Extract the (X, Y) coordinate from the center of the cell holding the provided text.  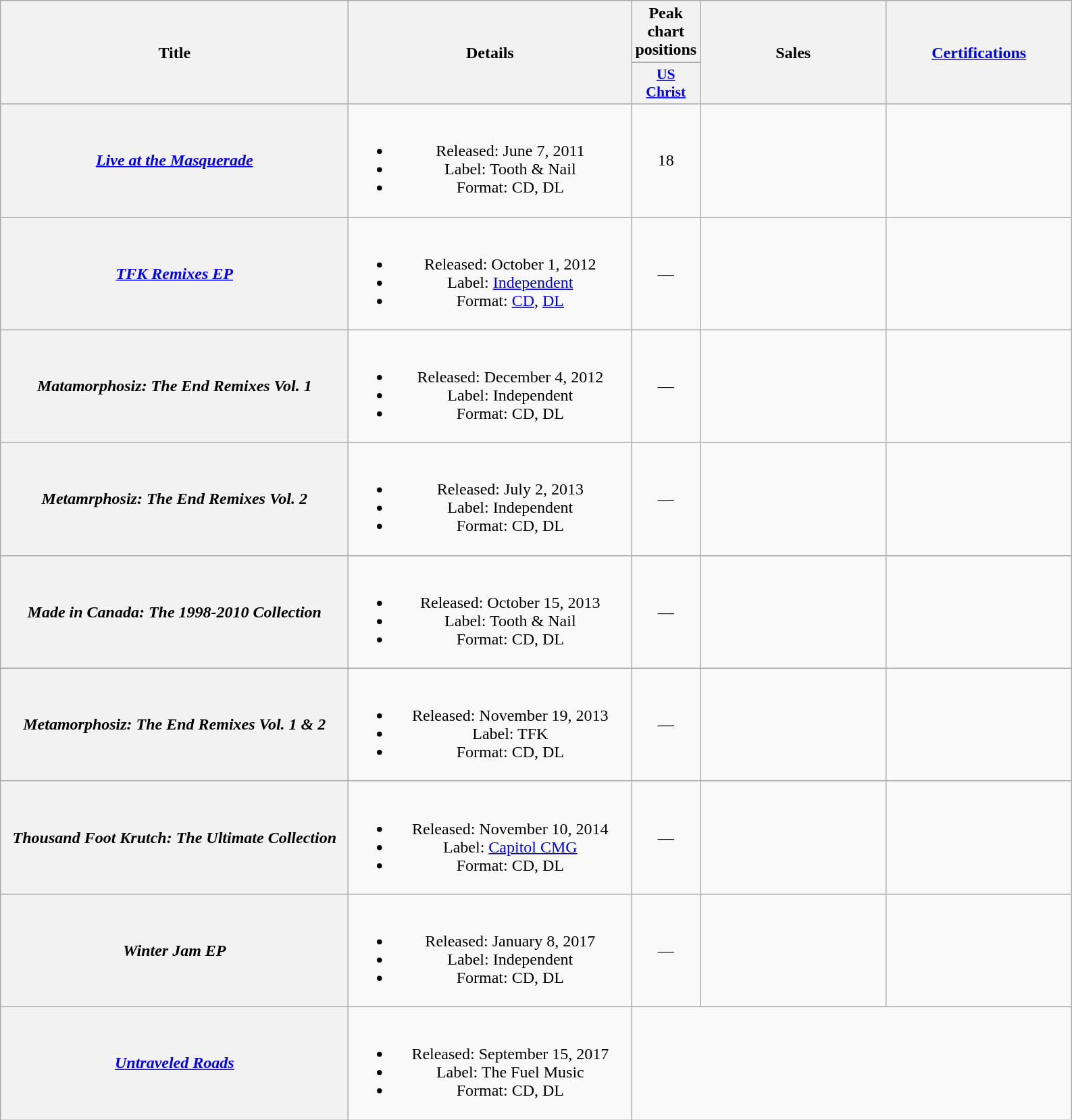
Released: September 15, 2017Label: The Fuel MusicFormat: CD, DL (490, 1063)
18 (666, 161)
Released: November 19, 2013Label: TFKFormat: CD, DL (490, 724)
TFK Remixes EP (174, 273)
Released: July 2, 2013Label: IndependentFormat: CD, DL (490, 499)
Winter Jam EP (174, 950)
USChrist (666, 84)
Details (490, 53)
Released: October 1, 2012Label: IndependentFormat: CD, DL (490, 273)
Matamorphosiz: The End Remixes Vol. 1 (174, 386)
Released: October 15, 2013Label: Tooth & NailFormat: CD, DL (490, 612)
Sales (793, 53)
Released: January 8, 2017Label: IndependentFormat: CD, DL (490, 950)
Title (174, 53)
Live at the Masquerade (174, 161)
Metamrphosiz: The End Remixes Vol. 2 (174, 499)
Made in Canada: The 1998-2010 Collection (174, 612)
Metamorphosiz: The End Remixes Vol. 1 & 2 (174, 724)
Certifications (979, 53)
Released: December 4, 2012Label: IndependentFormat: CD, DL (490, 386)
Peak chart positions (666, 32)
Thousand Foot Krutch: The Ultimate Collection (174, 838)
Released: November 10, 2014Label: Capitol CMGFormat: CD, DL (490, 838)
Released: June 7, 2011Label: Tooth & NailFormat: CD, DL (490, 161)
Untraveled Roads (174, 1063)
